Determine the (x, y) coordinate at the center of the cell enclosing the given text.  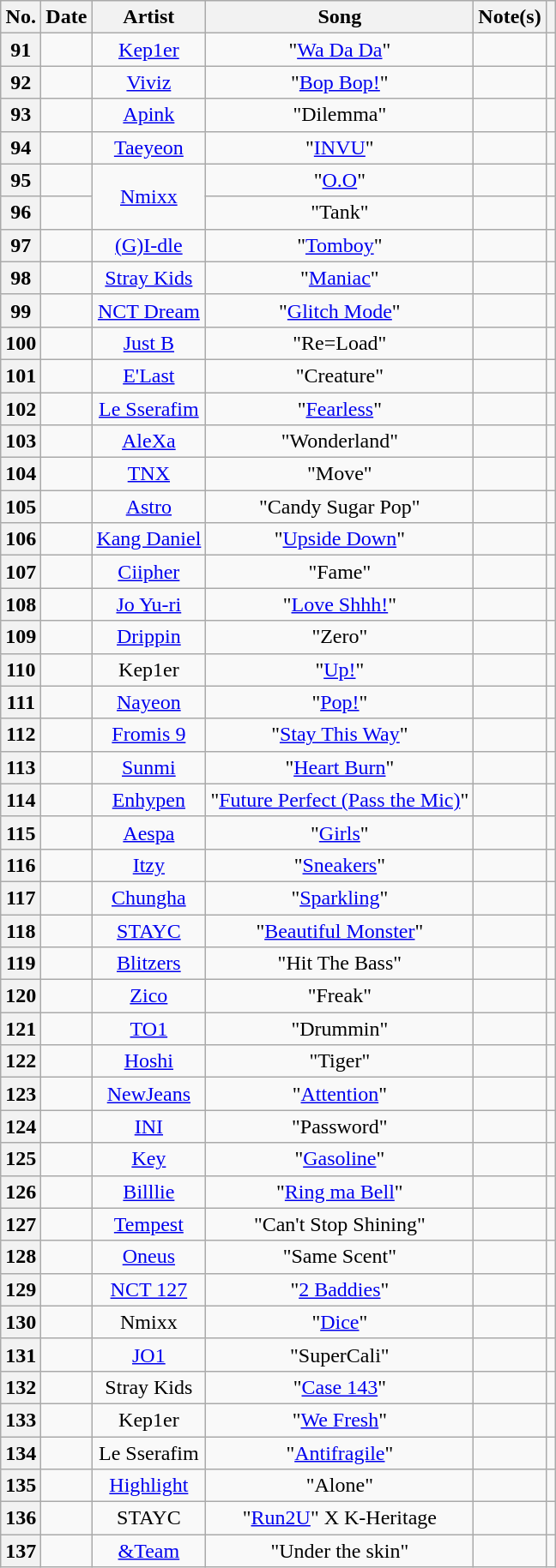
"Move" (340, 474)
Artist (149, 17)
Astro (149, 507)
Song (340, 17)
"Attention" (340, 1094)
130 (21, 1322)
128 (21, 1257)
"Alone" (340, 1486)
Highlight (149, 1486)
No. (21, 17)
Itzy (149, 865)
Note(s) (510, 17)
Blitzers (149, 964)
"Creature" (340, 375)
"Ring ma Bell" (340, 1192)
111 (21, 702)
"Tomboy" (340, 245)
Aespa (149, 832)
"Pop!" (340, 702)
"Same Scent" (340, 1257)
Drippin (149, 637)
Hoshi (149, 1061)
132 (21, 1387)
"Freak" (340, 996)
"Under the skin" (340, 1551)
123 (21, 1094)
"Candy Sugar Pop" (340, 507)
115 (21, 832)
Sunmi (149, 767)
109 (21, 637)
95 (21, 180)
NCT Dream (149, 310)
"Re=Load" (340, 343)
106 (21, 539)
97 (21, 245)
96 (21, 213)
"Dice" (340, 1322)
127 (21, 1224)
103 (21, 442)
INI (149, 1126)
"Up!" (340, 670)
"We Fresh" (340, 1420)
Tempest (149, 1224)
Billlie (149, 1192)
131 (21, 1355)
"O.O" (340, 180)
120 (21, 996)
Taeyeon (149, 147)
118 (21, 930)
108 (21, 604)
99 (21, 310)
Fromis 9 (149, 735)
104 (21, 474)
Chungha (149, 898)
Oneus (149, 1257)
91 (21, 50)
"Future Perfect (Pass the Mic)" (340, 800)
"Sparkling" (340, 898)
"Drummin" (340, 1029)
Apink (149, 115)
107 (21, 572)
110 (21, 670)
117 (21, 898)
112 (21, 735)
"Wa Da Da" (340, 50)
"Tiger" (340, 1061)
"Wonderland" (340, 442)
"Tank" (340, 213)
Nayeon (149, 702)
AleXa (149, 442)
"Fearless" (340, 409)
"Fame" (340, 572)
Date (67, 17)
NewJeans (149, 1094)
TNX (149, 474)
(G)I-dle (149, 245)
"Maniac" (340, 278)
"INVU" (340, 147)
Zico (149, 996)
NCT 127 (149, 1289)
"Hit The Bass" (340, 964)
119 (21, 964)
124 (21, 1126)
"Antifragile" (340, 1453)
Kang Daniel (149, 539)
"Can't Stop Shining" (340, 1224)
100 (21, 343)
JO1 (149, 1355)
Jo Yu-ri (149, 604)
114 (21, 800)
E'Last (149, 375)
102 (21, 409)
&Team (149, 1551)
92 (21, 82)
"Stay This Way" (340, 735)
Ciipher (149, 572)
133 (21, 1420)
"Girls" (340, 832)
"Zero" (340, 637)
98 (21, 278)
"Bop Bop!" (340, 82)
"Dilemma" (340, 115)
"Case 143" (340, 1387)
Enhypen (149, 800)
"Upside Down" (340, 539)
Just B (149, 343)
137 (21, 1551)
116 (21, 865)
"Heart Burn" (340, 767)
135 (21, 1486)
122 (21, 1061)
113 (21, 767)
Key (149, 1159)
"Run2U" X K-Heritage (340, 1518)
134 (21, 1453)
121 (21, 1029)
"2 Baddies" (340, 1289)
TO1 (149, 1029)
"SuperCali" (340, 1355)
101 (21, 375)
Viviz (149, 82)
"Glitch Mode" (340, 310)
125 (21, 1159)
94 (21, 147)
"Gasoline" (340, 1159)
129 (21, 1289)
105 (21, 507)
136 (21, 1518)
126 (21, 1192)
93 (21, 115)
"Beautiful Monster" (340, 930)
"Sneakers" (340, 865)
"Password" (340, 1126)
"Love Shhh!" (340, 604)
